Search for the cell housing the specified text and yield its [x, y] center coordinate. 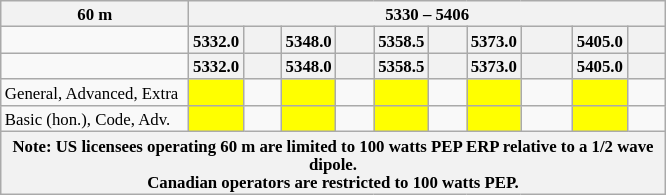
Basic (hon.), Code, Adv. [95, 119]
Note: US licensees operating 60 m are limited to 100 watts PEP ERP relative to a 1/2 wave dipole.Canadian operators are restricted to 100 watts PEP. [333, 163]
General, Advanced, Extra [95, 93]
5330 – 5406 [427, 14]
60 m [95, 14]
